For the text-containing cell, return its midpoint in [X, Y] coordinate format. 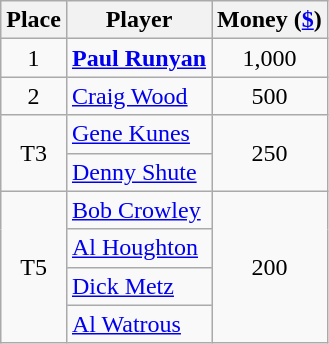
Denny Shute [138, 172]
T3 [34, 153]
1,000 [270, 58]
250 [270, 153]
Place [34, 20]
2 [34, 96]
Bob Crowley [138, 210]
Money ($) [270, 20]
Al Houghton [138, 248]
Paul Runyan [138, 58]
Al Watrous [138, 324]
200 [270, 267]
Gene Kunes [138, 134]
Craig Wood [138, 96]
T5 [34, 267]
1 [34, 58]
500 [270, 96]
Dick Metz [138, 286]
Player [138, 20]
